Return [x, y] of the center of cell containing provided text 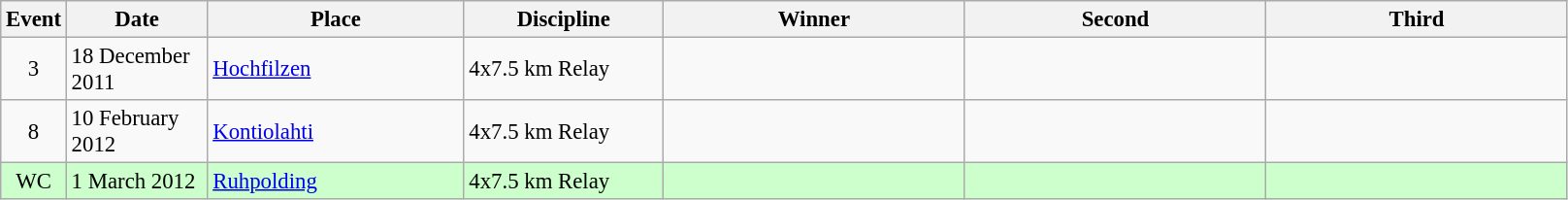
Kontiolahti [336, 132]
Place [336, 19]
8 [34, 132]
Discipline [564, 19]
10 February 2012 [137, 132]
3 [34, 70]
1 March 2012 [137, 182]
Second [1116, 19]
18 December 2011 [137, 70]
Ruhpolding [336, 182]
Hochfilzen [336, 70]
Date [137, 19]
Winner [815, 19]
Event [34, 19]
WC [34, 182]
Third [1417, 19]
